For the text-containing cell, return its midpoint in [X, Y] coordinate format. 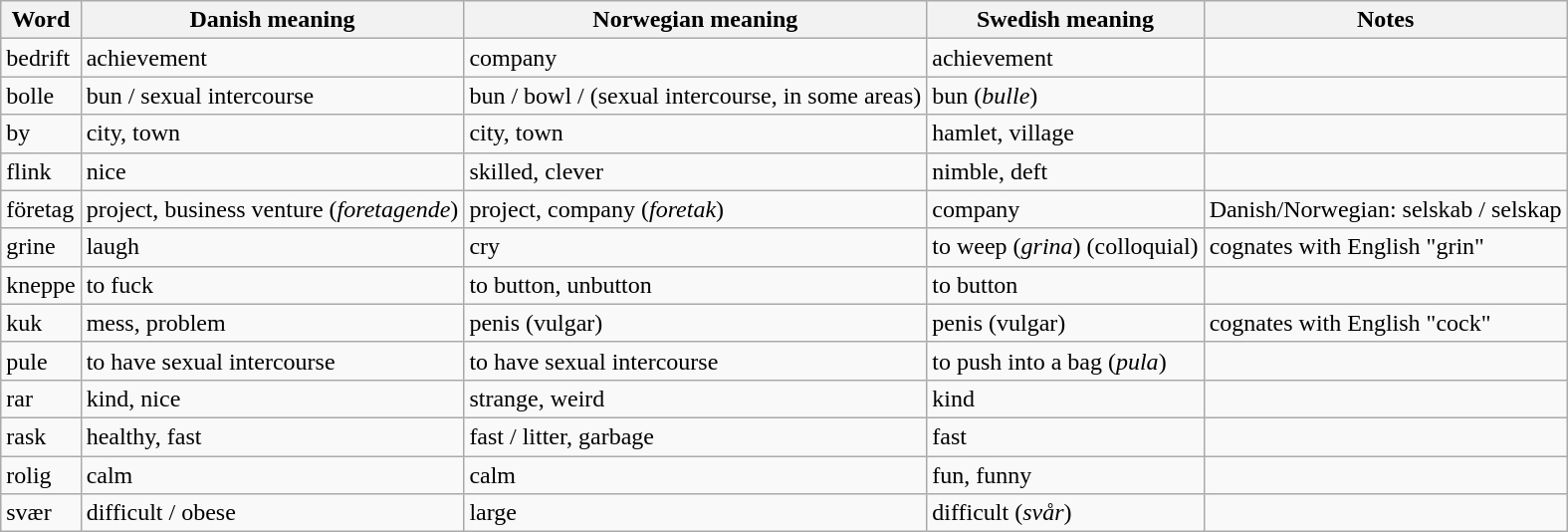
bun / bowl / (sexual intercourse, in some areas) [695, 96]
Norwegian meaning [695, 20]
to fuck [273, 285]
bun / sexual intercourse [273, 96]
hamlet, village [1065, 133]
Notes [1386, 20]
nice [273, 171]
healthy, fast [273, 436]
flink [41, 171]
fun, funny [1065, 475]
svær [41, 513]
fast / litter, garbage [695, 436]
nimble, deft [1065, 171]
large [695, 513]
Swedish meaning [1065, 20]
bedrift [41, 58]
cry [695, 247]
to push into a bag (pula) [1065, 361]
bun (bulle) [1065, 96]
pule [41, 361]
företag [41, 209]
skilled, clever [695, 171]
mess, problem [273, 323]
project, company (foretak) [695, 209]
cognates with English "grin" [1386, 247]
to button, unbutton [695, 285]
bolle [41, 96]
rask [41, 436]
difficult (svår) [1065, 513]
strange, weird [695, 399]
to button [1065, 285]
kind, nice [273, 399]
Danish/Norwegian: selskab / selskap [1386, 209]
Danish meaning [273, 20]
laugh [273, 247]
by [41, 133]
difficult / obese [273, 513]
rolig [41, 475]
rar [41, 399]
cognates with English "cock" [1386, 323]
kuk [41, 323]
project, business venture (foretagende) [273, 209]
kneppe [41, 285]
fast [1065, 436]
grine [41, 247]
Word [41, 20]
to weep (grina) (colloquial) [1065, 247]
kind [1065, 399]
